Locate the cell with the specified text and output its [X, Y] center coordinate. 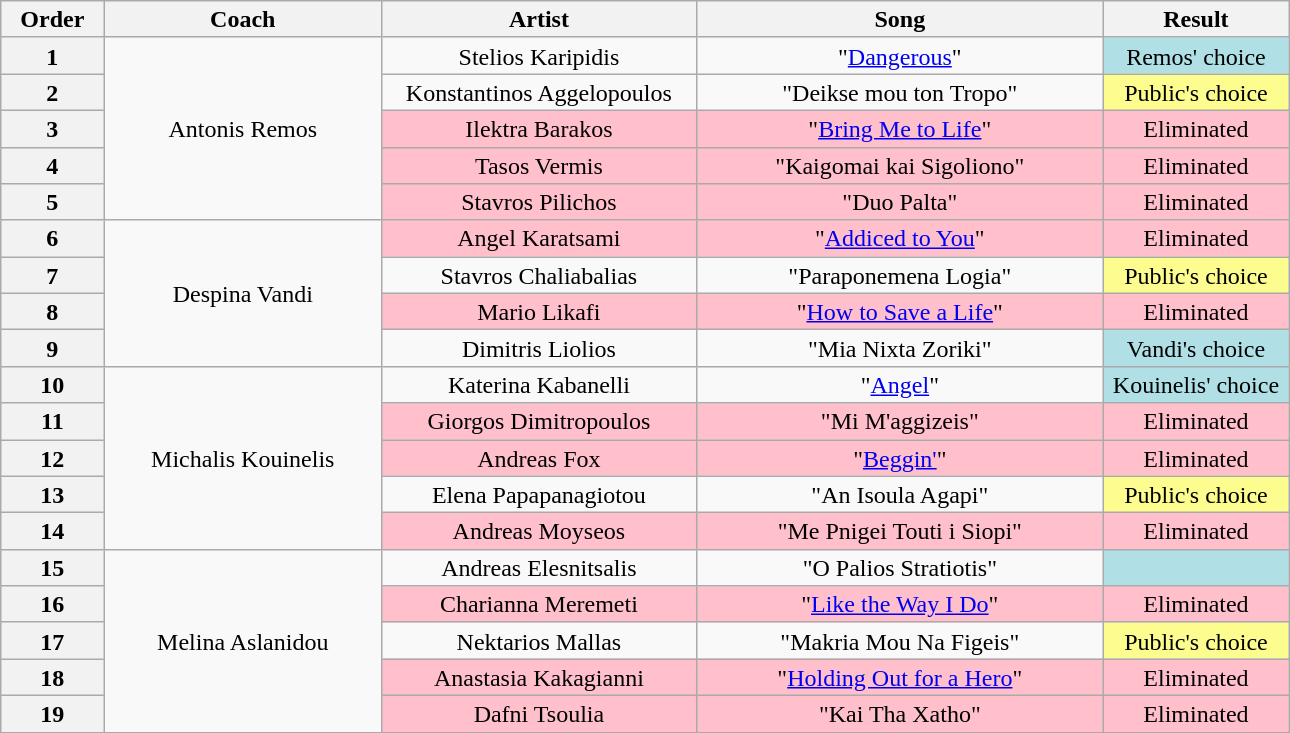
"Bring Me to Life" [900, 128]
"How to Save a Life" [900, 312]
8 [52, 312]
Angel Karatsami [540, 238]
Andreas Fox [540, 458]
"Mia Nixta Zoriki" [900, 348]
Anastasia Kakagianni [540, 678]
18 [52, 678]
Coach [243, 20]
Despina Vandi [243, 293]
Nektarios Mallas [540, 640]
"Mi M'aggizeis" [900, 422]
15 [52, 568]
"Paraponemena Logia" [900, 276]
"Kaigomai kai Sigoliono" [900, 166]
19 [52, 714]
12 [52, 458]
7 [52, 276]
Stavros Chaliabalias [540, 276]
10 [52, 384]
16 [52, 604]
Order [52, 20]
Katerina Kabanelli [540, 384]
"Makria Mou Na Figeis" [900, 640]
Mario Likafi [540, 312]
Andreas Moyseos [540, 532]
Ilektra Barakos [540, 128]
14 [52, 532]
2 [52, 92]
13 [52, 494]
5 [52, 202]
1 [52, 56]
"Duo Palta" [900, 202]
Remos' choice [1196, 56]
11 [52, 422]
Tasos Vermis [540, 166]
Andreas Elesnitsalis [540, 568]
6 [52, 238]
"Deikse mou ton Tropo" [900, 92]
Konstantinos Aggelopoulos [540, 92]
Charianna Meremeti [540, 604]
"Holding Out for a Hero" [900, 678]
"O Palios Stratiotis" [900, 568]
3 [52, 128]
Dimitris Liolios [540, 348]
Kouinelis' choice [1196, 384]
"Like the Way I Do" [900, 604]
Dafni Tsoulia [540, 714]
"Angel" [900, 384]
Michalis Kouinelis [243, 458]
4 [52, 166]
9 [52, 348]
17 [52, 640]
"Me Pnigei Touti i Siopi" [900, 532]
Giorgos Dimitropoulos [540, 422]
Stelios Karipidis [540, 56]
Artist [540, 20]
"Dangerous" [900, 56]
Vandi's choice [1196, 348]
Melina Aslanidou [243, 640]
"Kai Tha Xatho" [900, 714]
Song [900, 20]
"An Isoula Agapi" [900, 494]
Antonis Remos [243, 128]
Result [1196, 20]
Elena Papapanagiotou [540, 494]
"Beggin'" [900, 458]
Stavros Pilichos [540, 202]
"Addiced to You" [900, 238]
